Determine the [x, y] coordinate at the center of the cell enclosing the given text.  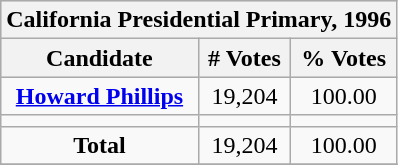
Howard Phillips [100, 96]
% Votes [344, 58]
Total [100, 145]
# Votes [244, 58]
Candidate [100, 58]
California Presidential Primary, 1996 [199, 20]
